Detect which cell encompasses the target text, then output its (x, y) center coordinate. 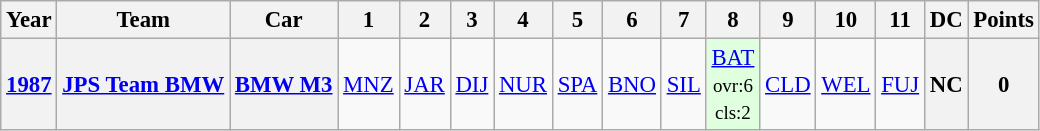
1 (368, 20)
8 (733, 20)
BMW M3 (284, 85)
0 (1004, 85)
WEL (846, 85)
11 (900, 20)
BNO (632, 85)
JAR (424, 85)
5 (577, 20)
7 (684, 20)
NC (946, 85)
10 (846, 20)
4 (524, 20)
1987 (29, 85)
BATovr:6cls:2 (733, 85)
6 (632, 20)
2 (424, 20)
DC (946, 20)
JPS Team BMW (144, 85)
Team (144, 20)
DIJ (472, 85)
Year (29, 20)
MNZ (368, 85)
FUJ (900, 85)
Car (284, 20)
SIL (684, 85)
CLD (788, 85)
SPA (577, 85)
NUR (524, 85)
Points (1004, 20)
3 (472, 20)
9 (788, 20)
